Pinpoint the cell where the given text exists, returning its (X, Y) midpoint coordinate. 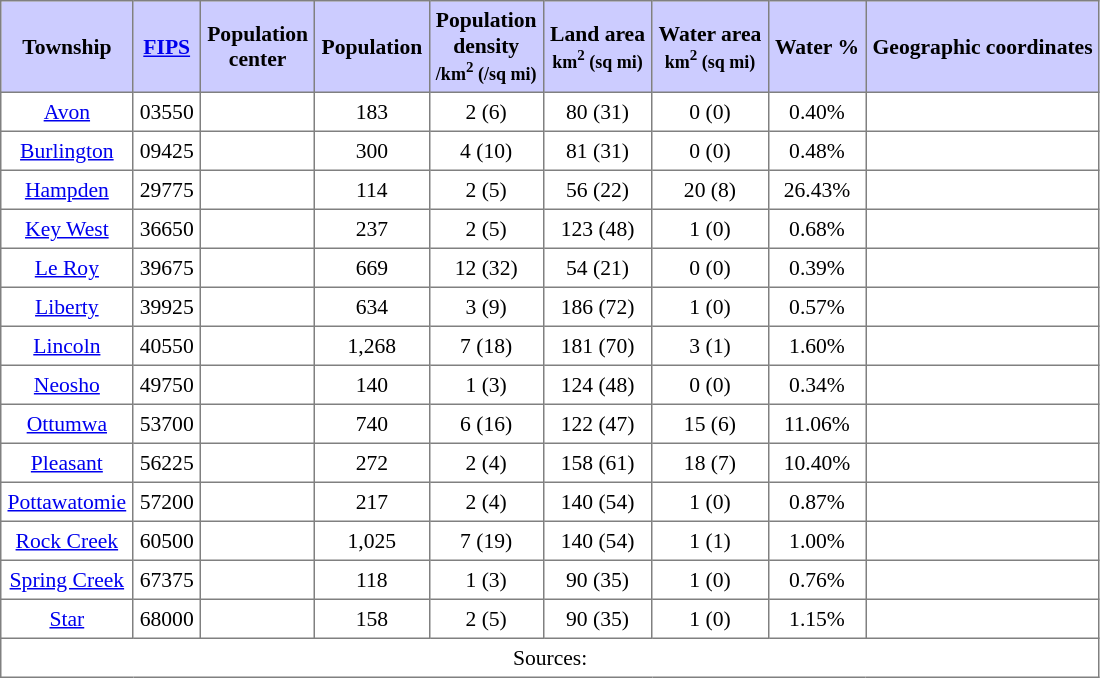
237 (372, 228)
Hampden (67, 190)
Lincoln (67, 346)
272 (372, 462)
300 (372, 150)
Population (372, 47)
181 (70) (597, 346)
2 (6) (486, 112)
0.39% (817, 268)
3 (1) (710, 346)
122 (47) (597, 424)
1.60% (817, 346)
118 (372, 580)
124 (48) (597, 384)
Star (67, 618)
Populationcenter (257, 47)
158 (372, 618)
114 (372, 190)
1.00% (817, 540)
669 (372, 268)
158 (61) (597, 462)
Spring Creek (67, 580)
Geographic coordinates (983, 47)
183 (372, 112)
09425 (166, 150)
18 (7) (710, 462)
140 (372, 384)
39925 (166, 306)
54 (21) (597, 268)
56 (22) (597, 190)
Avon (67, 112)
123 (48) (597, 228)
68000 (166, 618)
40550 (166, 346)
03550 (166, 112)
Populationdensity/km2 (/sq mi) (486, 47)
Ottumwa (67, 424)
36650 (166, 228)
81 (31) (597, 150)
67375 (166, 580)
Key West (67, 228)
0.87% (817, 502)
15 (6) (710, 424)
Burlington (67, 150)
Neosho (67, 384)
39675 (166, 268)
Pleasant (67, 462)
7 (19) (486, 540)
Le Roy (67, 268)
57200 (166, 502)
10.40% (817, 462)
Township (67, 47)
49750 (166, 384)
0.34% (817, 384)
Water areakm2 (sq mi) (710, 47)
1.15% (817, 618)
1,025 (372, 540)
11.06% (817, 424)
0.76% (817, 580)
Rock Creek (67, 540)
740 (372, 424)
60500 (166, 540)
6 (16) (486, 424)
0.68% (817, 228)
4 (10) (486, 150)
26.43% (817, 190)
634 (372, 306)
Land areakm2 (sq mi) (597, 47)
FIPS (166, 47)
20 (8) (710, 190)
3 (9) (486, 306)
56225 (166, 462)
0.48% (817, 150)
186 (72) (597, 306)
29775 (166, 190)
12 (32) (486, 268)
Pottawatomie (67, 502)
1,268 (372, 346)
53700 (166, 424)
217 (372, 502)
1 (1) (710, 540)
7 (18) (486, 346)
0.57% (817, 306)
Water % (817, 47)
80 (31) (597, 112)
Liberty (67, 306)
Sources: (550, 658)
0.40% (817, 112)
